Capture the cell that displays the provided text and extract its [x, y] central coordinate. 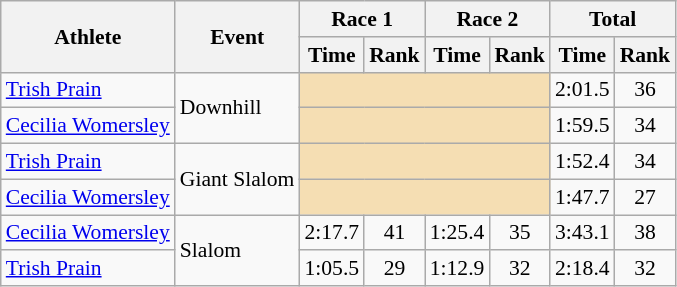
41 [394, 233]
Downhill [238, 108]
1:05.5 [332, 269]
1:59.5 [582, 126]
Total [612, 19]
38 [646, 233]
Slalom [238, 250]
1:52.4 [582, 162]
Race 2 [488, 19]
35 [520, 233]
36 [646, 90]
1:12.9 [458, 269]
3:43.1 [582, 233]
2:17.7 [332, 233]
Race 1 [362, 19]
Giant Slalom [238, 180]
27 [646, 197]
1:25.4 [458, 233]
1:47.7 [582, 197]
Athlete [88, 36]
2:01.5 [582, 90]
Event [238, 36]
2:18.4 [582, 269]
29 [394, 269]
